Find where the given text appears and provide that cell's center as (X, Y) coordinate. 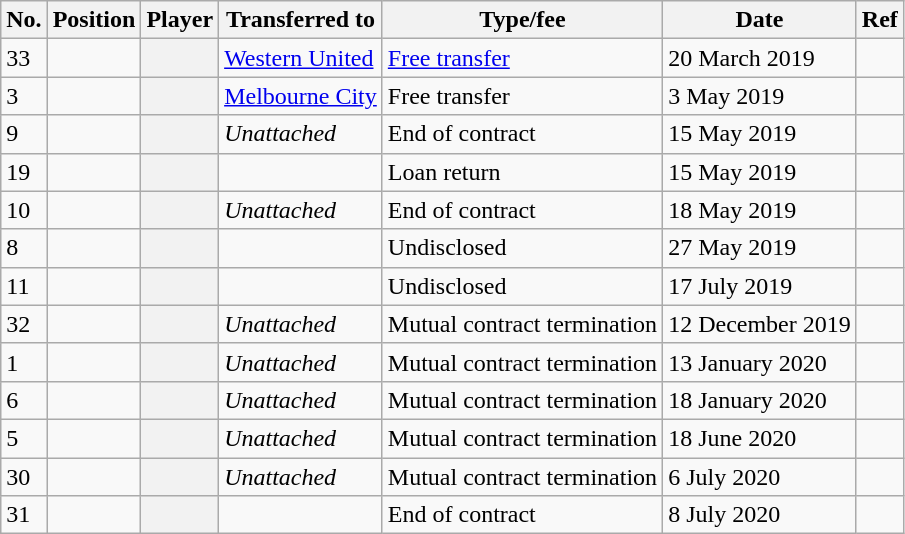
27 May 2019 (760, 248)
18 January 2020 (760, 400)
6 July 2020 (760, 477)
10 (24, 210)
9 (24, 134)
17 July 2019 (760, 286)
19 (24, 172)
5 (24, 438)
Type/fee (522, 20)
Melbourne City (301, 96)
Position (94, 20)
Ref (880, 20)
18 May 2019 (760, 210)
13 January 2020 (760, 362)
Transferred to (301, 20)
30 (24, 477)
8 July 2020 (760, 515)
20 March 2019 (760, 58)
18 June 2020 (760, 438)
1 (24, 362)
3 (24, 96)
Player (180, 20)
No. (24, 20)
33 (24, 58)
8 (24, 248)
11 (24, 286)
31 (24, 515)
12 December 2019 (760, 324)
3 May 2019 (760, 96)
Date (760, 20)
Loan return (522, 172)
32 (24, 324)
6 (24, 400)
Western United (301, 58)
